Output the (x, y) coordinate of the center of the cell containing the given text.  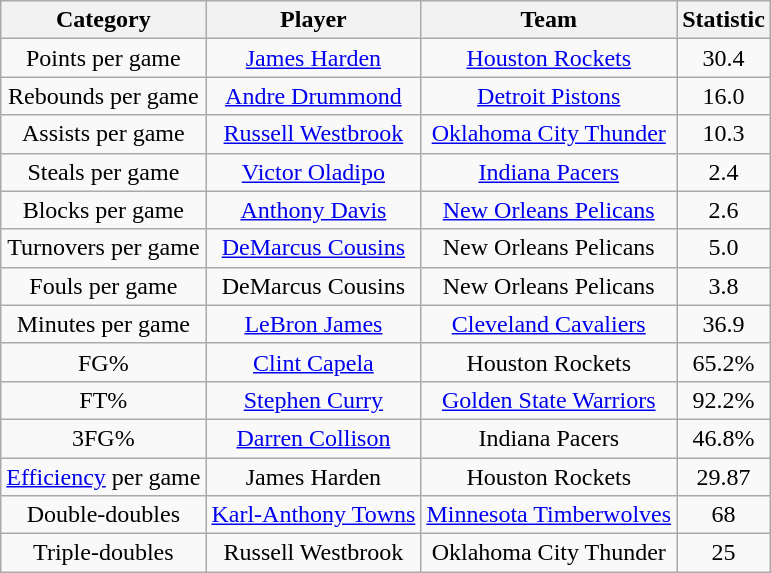
68 (724, 515)
3.8 (724, 286)
5.0 (724, 248)
Golden State Warriors (549, 400)
2.4 (724, 172)
Clint Capela (314, 362)
Double-doubles (104, 515)
Category (104, 20)
30.4 (724, 58)
Assists per game (104, 134)
46.8% (724, 438)
Minutes per game (104, 324)
Darren Collison (314, 438)
10.3 (724, 134)
Team (549, 20)
Statistic (724, 20)
Minnesota Timberwolves (549, 515)
16.0 (724, 96)
65.2% (724, 362)
Points per game (104, 58)
36.9 (724, 324)
FG% (104, 362)
Steals per game (104, 172)
Cleveland Cavaliers (549, 324)
Triple-doubles (104, 553)
3FG% (104, 438)
25 (724, 553)
Blocks per game (104, 210)
Turnovers per game (104, 248)
LeBron James (314, 324)
Stephen Curry (314, 400)
Player (314, 20)
Karl-Anthony Towns (314, 515)
Andre Drummond (314, 96)
FT% (104, 400)
Anthony Davis (314, 210)
Efficiency per game (104, 477)
Detroit Pistons (549, 96)
29.87 (724, 477)
Victor Oladipo (314, 172)
Rebounds per game (104, 96)
Fouls per game (104, 286)
92.2% (724, 400)
2.6 (724, 210)
